Capture the cell that displays the provided text and extract its (X, Y) central coordinate. 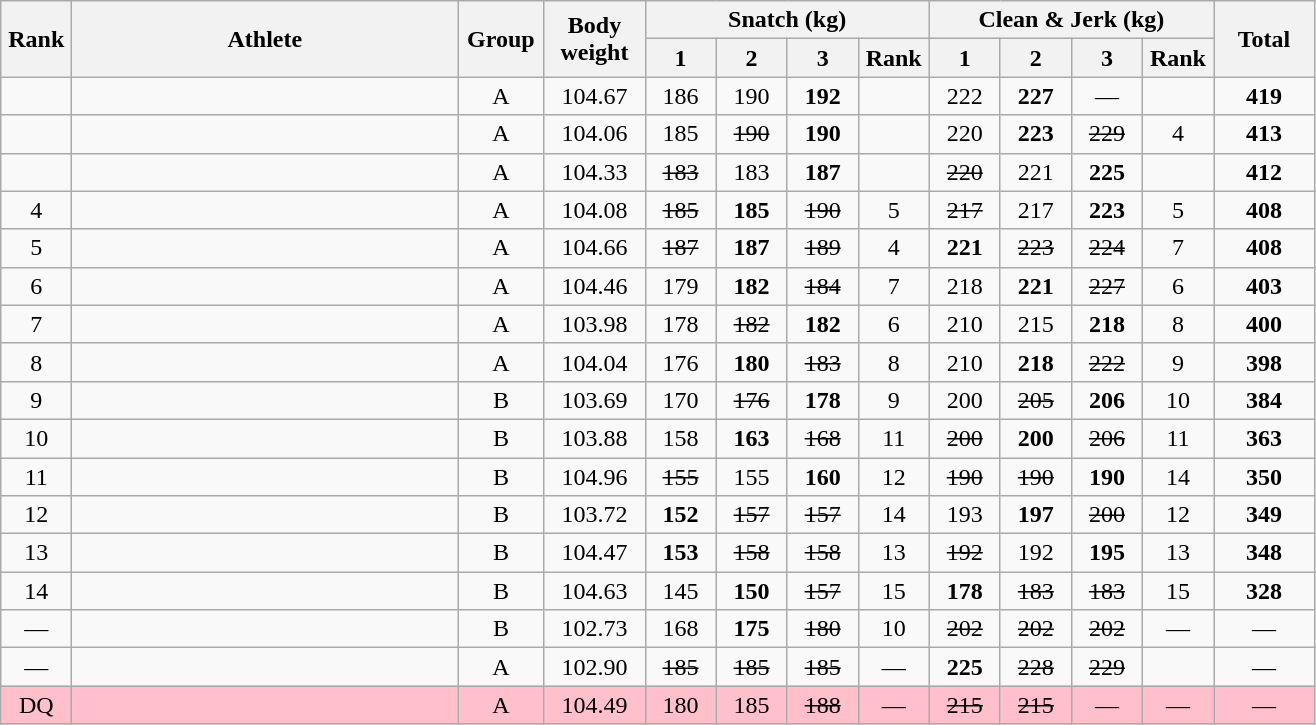
413 (1264, 134)
384 (1264, 400)
160 (822, 477)
Total (1264, 39)
Snatch (kg) (787, 20)
104.04 (594, 362)
104.96 (594, 477)
Body weight (594, 39)
Clean & Jerk (kg) (1071, 20)
400 (1264, 324)
398 (1264, 362)
179 (680, 286)
103.88 (594, 438)
193 (964, 515)
104.06 (594, 134)
189 (822, 248)
224 (1106, 248)
145 (680, 591)
103.69 (594, 400)
104.49 (594, 705)
205 (1036, 400)
349 (1264, 515)
104.67 (594, 96)
175 (752, 629)
102.73 (594, 629)
419 (1264, 96)
104.46 (594, 286)
403 (1264, 286)
153 (680, 553)
150 (752, 591)
104.63 (594, 591)
348 (1264, 553)
104.08 (594, 210)
363 (1264, 438)
350 (1264, 477)
197 (1036, 515)
DQ (36, 705)
328 (1264, 591)
188 (822, 705)
412 (1264, 172)
170 (680, 400)
104.33 (594, 172)
184 (822, 286)
152 (680, 515)
104.66 (594, 248)
104.47 (594, 553)
102.90 (594, 667)
Athlete (265, 39)
103.98 (594, 324)
Group (501, 39)
163 (752, 438)
186 (680, 96)
195 (1106, 553)
228 (1036, 667)
103.72 (594, 515)
